Scan for the cell matching the given text and deliver its (x, y) coordinate at center. 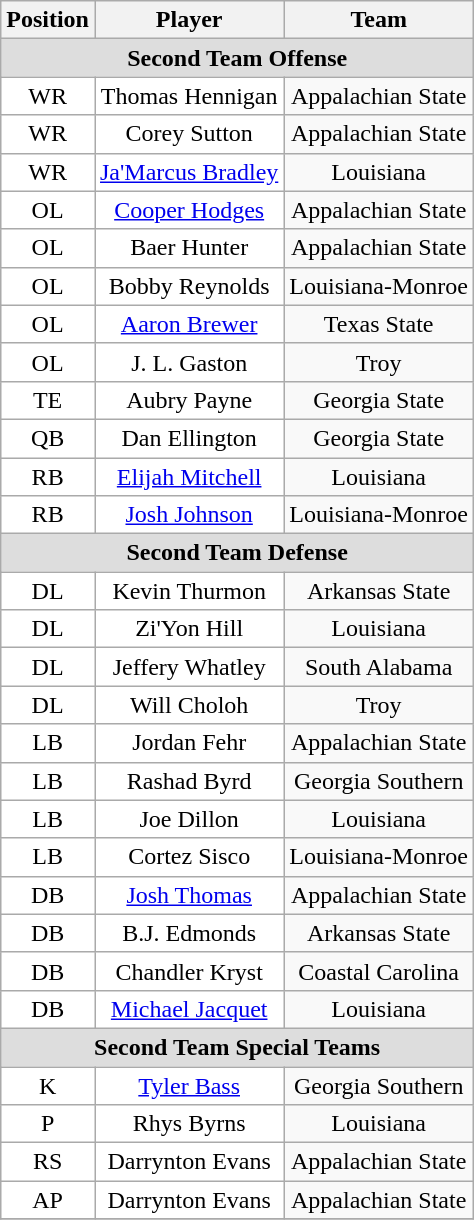
Tyler Bass (188, 1085)
Second Team Special Teams (238, 1047)
Josh Thomas (188, 895)
Bobby Reynolds (188, 286)
Second Team Offense (238, 58)
Player (188, 20)
Cortez Sisco (188, 857)
Rhys Byrns (188, 1124)
TE (48, 400)
Texas State (379, 324)
P (48, 1124)
Aubry Payne (188, 400)
Thomas Hennigan (188, 96)
Aaron Brewer (188, 324)
K (48, 1085)
AP (48, 1200)
Corey Sutton (188, 134)
QB (48, 438)
Jeffery Whatley (188, 667)
Position (48, 20)
Second Team Defense (238, 553)
Zi'Yon Hill (188, 629)
J. L. Gaston (188, 362)
Baer Hunter (188, 248)
Jordan Fehr (188, 743)
RS (48, 1162)
B.J. Edmonds (188, 933)
Will Choloh (188, 705)
Elijah Mitchell (188, 477)
Kevin Thurmon (188, 591)
Joe Dillon (188, 819)
Ja'Marcus Bradley (188, 172)
Coastal Carolina (379, 971)
Dan Ellington (188, 438)
Josh Johnson (188, 515)
Michael Jacquet (188, 1009)
Cooper Hodges (188, 210)
Chandler Kryst (188, 971)
Team (379, 20)
South Alabama (379, 667)
Rashad Byrd (188, 781)
